Identify which cell holds the provided text, then report its [X, Y] central coordinate. 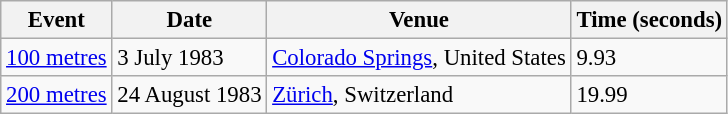
Date [190, 20]
Event [56, 20]
Zürich, Switzerland [419, 95]
Venue [419, 20]
200 metres [56, 95]
Time (seconds) [649, 20]
24 August 1983 [190, 95]
100 metres [56, 58]
19.99 [649, 95]
3 July 1983 [190, 58]
9.93 [649, 58]
Colorado Springs, United States [419, 58]
